Capture the cell that displays the provided text and extract its (x, y) central coordinate. 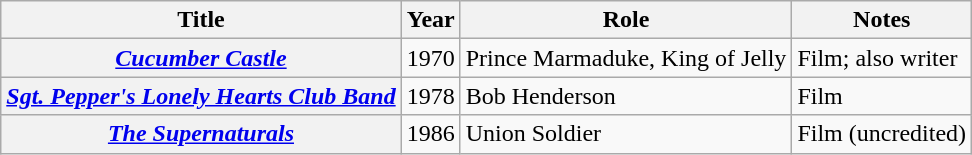
Notes (882, 20)
Year (430, 20)
Prince Marmaduke, King of Jelly (626, 58)
Title (201, 20)
Film; also writer (882, 58)
Cucumber Castle (201, 58)
The Supernaturals (201, 134)
Union Soldier (626, 134)
Film (uncredited) (882, 134)
Film (882, 96)
Role (626, 20)
1970 (430, 58)
1986 (430, 134)
Bob Henderson (626, 96)
Sgt. Pepper's Lonely Hearts Club Band (201, 96)
1978 (430, 96)
